Capture the cell that displays the provided text and extract its (x, y) central coordinate. 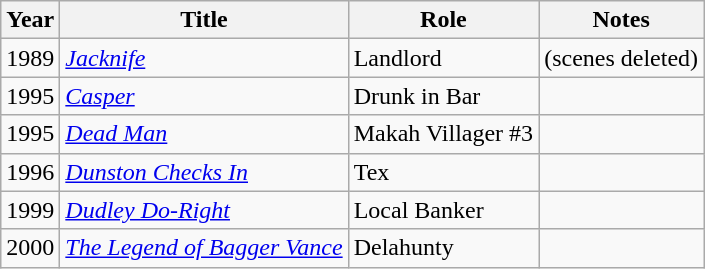
Casper (204, 96)
Delahunty (443, 248)
Jacknife (204, 58)
The Legend of Bagger Vance (204, 248)
1999 (30, 210)
Role (443, 20)
Title (204, 20)
Makah Villager #3 (443, 134)
Dudley Do-Right (204, 210)
Notes (622, 20)
Year (30, 20)
(scenes deleted) (622, 58)
Landlord (443, 58)
Dunston Checks In (204, 172)
1989 (30, 58)
Drunk in Bar (443, 96)
Local Banker (443, 210)
1996 (30, 172)
Dead Man (204, 134)
2000 (30, 248)
Tex (443, 172)
